Determine the [X, Y] coordinate at the center of the cell enclosing the given text.  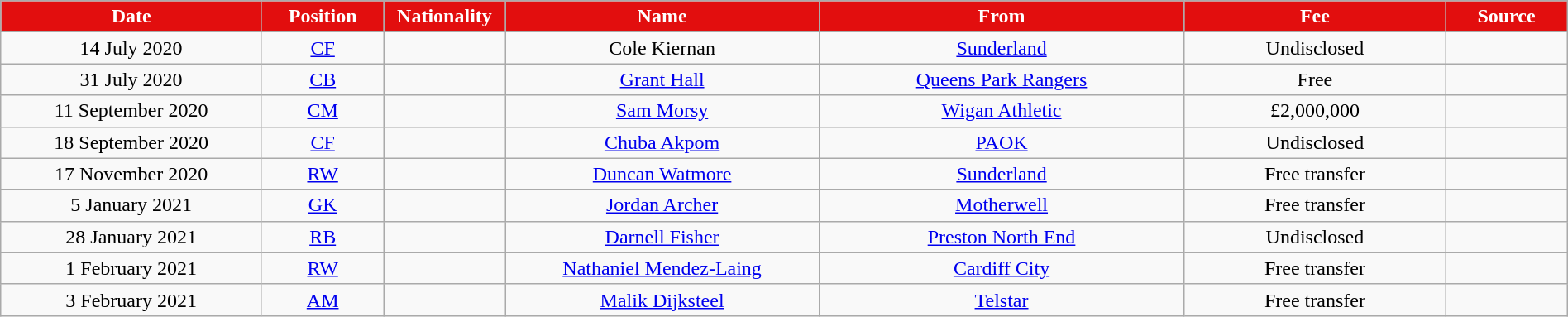
Source [1507, 17]
£2,000,000 [1315, 111]
14 July 2020 [131, 48]
28 January 2021 [131, 237]
Cardiff City [1002, 268]
11 September 2020 [131, 111]
Grant Hall [662, 79]
17 November 2020 [131, 174]
Sam Morsy [662, 111]
Name [662, 17]
GK [323, 205]
CM [323, 111]
Preston North End [1002, 237]
Cole Kiernan [662, 48]
5 January 2021 [131, 205]
1 February 2021 [131, 268]
31 July 2020 [131, 79]
Nationality [445, 17]
Motherwell [1002, 205]
Chuba Akpom [662, 142]
3 February 2021 [131, 300]
Date [131, 17]
Free [1315, 79]
PAOK [1002, 142]
Darnell Fisher [662, 237]
Telstar [1002, 300]
Jordan Archer [662, 205]
Position [323, 17]
Queens Park Rangers [1002, 79]
RB [323, 237]
Duncan Watmore [662, 174]
Nathaniel Mendez-Laing [662, 268]
Wigan Athletic [1002, 111]
From [1002, 17]
AM [323, 300]
Fee [1315, 17]
Malik Dijksteel [662, 300]
CB [323, 79]
18 September 2020 [131, 142]
